Capture the cell that displays the provided text and extract its [X, Y] central coordinate. 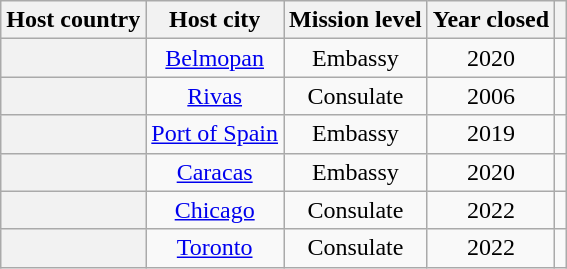
2006 [490, 96]
Year closed [490, 20]
Host country [74, 20]
Toronto [215, 248]
Chicago [215, 210]
Mission level [356, 20]
2019 [490, 134]
Rivas [215, 96]
Belmopan [215, 58]
Caracas [215, 172]
Host city [215, 20]
Port of Spain [215, 134]
